Scan for the cell matching the given text and deliver its (X, Y) coordinate at center. 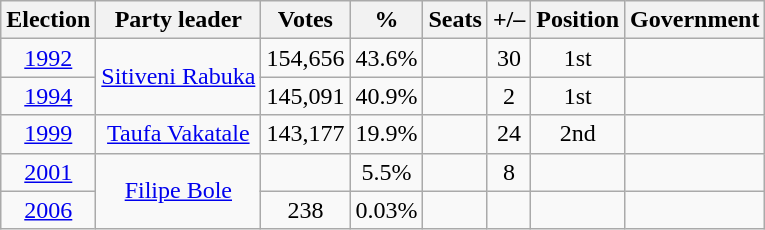
154,656 (306, 58)
5.5% (386, 172)
Votes (306, 20)
Party leader (178, 20)
1992 (48, 58)
Sitiveni Rabuka (178, 77)
Government (695, 20)
8 (508, 172)
1999 (48, 134)
Seats (455, 20)
143,177 (306, 134)
+/– (508, 20)
2 (508, 96)
19.9% (386, 134)
30 (508, 58)
2006 (48, 210)
% (386, 20)
Election (48, 20)
24 (508, 134)
Filipe Bole (178, 191)
238 (306, 210)
1994 (48, 96)
Taufa Vakatale (178, 134)
145,091 (306, 96)
40.9% (386, 96)
0.03% (386, 210)
Position (578, 20)
43.6% (386, 58)
2001 (48, 172)
2nd (578, 134)
